Scan for the cell matching the given text and deliver its (X, Y) coordinate at center. 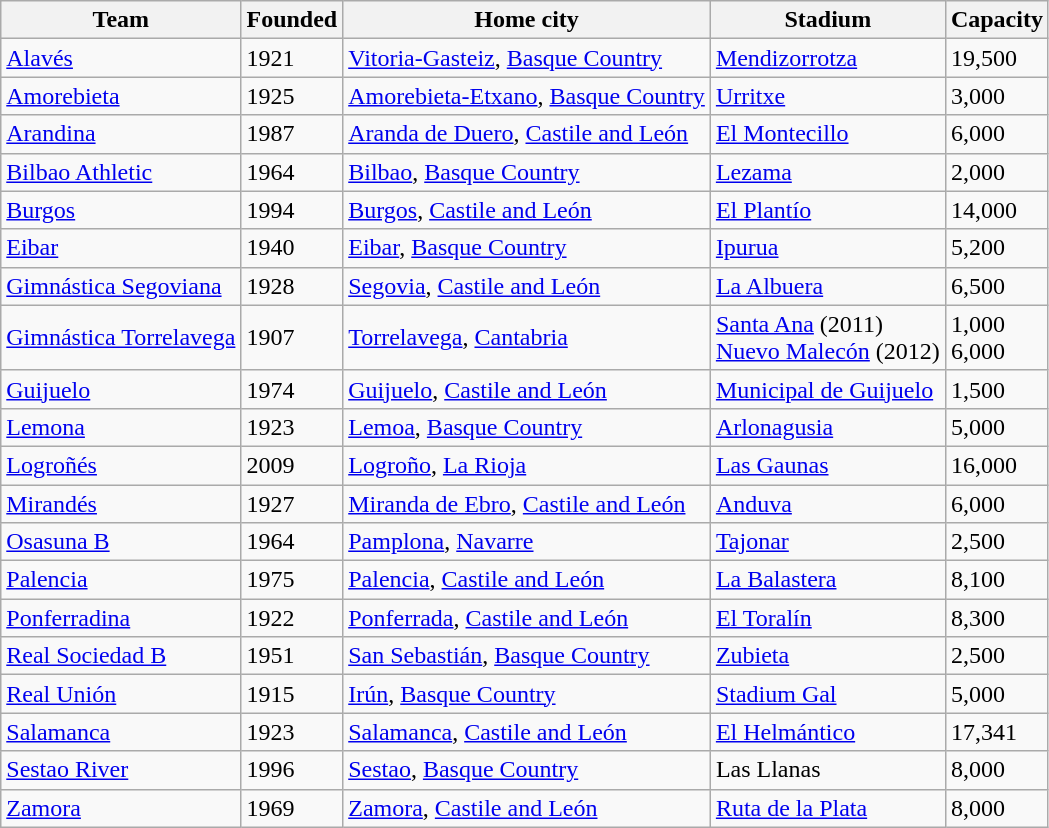
Lezama (828, 172)
Guijuelo (121, 389)
Mirandés (121, 503)
Palencia, Castile and León (527, 580)
Segovia, Castile and León (527, 286)
Bilbao, Basque Country (527, 172)
2009 (292, 465)
5,200 (996, 248)
Urritxe (828, 96)
17,341 (996, 732)
1996 (292, 770)
Las Gaunas (828, 465)
Amorebieta (121, 96)
Salamanca (121, 732)
1927 (292, 503)
Arandina (121, 134)
Irún, Basque Country (527, 694)
Alavés (121, 58)
El Montecillo (828, 134)
1907 (292, 338)
Lemona (121, 427)
8,300 (996, 618)
Stadium Gal (828, 694)
Santa Ana (2011)Nuevo Malecón (2012) (828, 338)
Sestao River (121, 770)
El Helmántico (828, 732)
Pamplona, Navarre (527, 542)
Founded (292, 20)
Ponferrada, Castile and León (527, 618)
16,000 (996, 465)
1921 (292, 58)
San Sebastián, Basque Country (527, 656)
1,0006,000 (996, 338)
Zamora (121, 808)
Ponferradina (121, 618)
1975 (292, 580)
El Toralín (828, 618)
Zubieta (828, 656)
Home city (527, 20)
3,000 (996, 96)
Guijuelo, Castile and León (527, 389)
Burgos, Castile and León (527, 210)
1940 (292, 248)
Municipal de Guijuelo (828, 389)
Torrelavega, Cantabria (527, 338)
1928 (292, 286)
1915 (292, 694)
El Plantío (828, 210)
Amorebieta-Etxano, Basque Country (527, 96)
Aranda de Duero, Castile and León (527, 134)
Logroñés (121, 465)
Las Llanas (828, 770)
8,100 (996, 580)
1994 (292, 210)
Bilbao Athletic (121, 172)
Vitoria-Gasteiz, Basque Country (527, 58)
Ipurua (828, 248)
1974 (292, 389)
Logroño, La Rioja (527, 465)
Mendizorrotza (828, 58)
Tajonar (828, 542)
6,500 (996, 286)
Real Unión (121, 694)
1922 (292, 618)
Eibar, Basque Country (527, 248)
Stadium (828, 20)
Eibar (121, 248)
Anduva (828, 503)
Osasuna B (121, 542)
Capacity (996, 20)
Palencia (121, 580)
Sestao, Basque Country (527, 770)
La Balastera (828, 580)
1,500 (996, 389)
Ruta de la Plata (828, 808)
La Albuera (828, 286)
Lemoa, Basque Country (527, 427)
Real Sociedad B (121, 656)
Team (121, 20)
19,500 (996, 58)
Miranda de Ebro, Castile and León (527, 503)
2,000 (996, 172)
1969 (292, 808)
1925 (292, 96)
Gimnástica Torrelavega (121, 338)
Arlonagusia (828, 427)
Salamanca, Castile and León (527, 732)
Gimnástica Segoviana (121, 286)
14,000 (996, 210)
1951 (292, 656)
Burgos (121, 210)
Zamora, Castile and León (527, 808)
1987 (292, 134)
